Find where the given text appears and provide that cell's center as [x, y] coordinate. 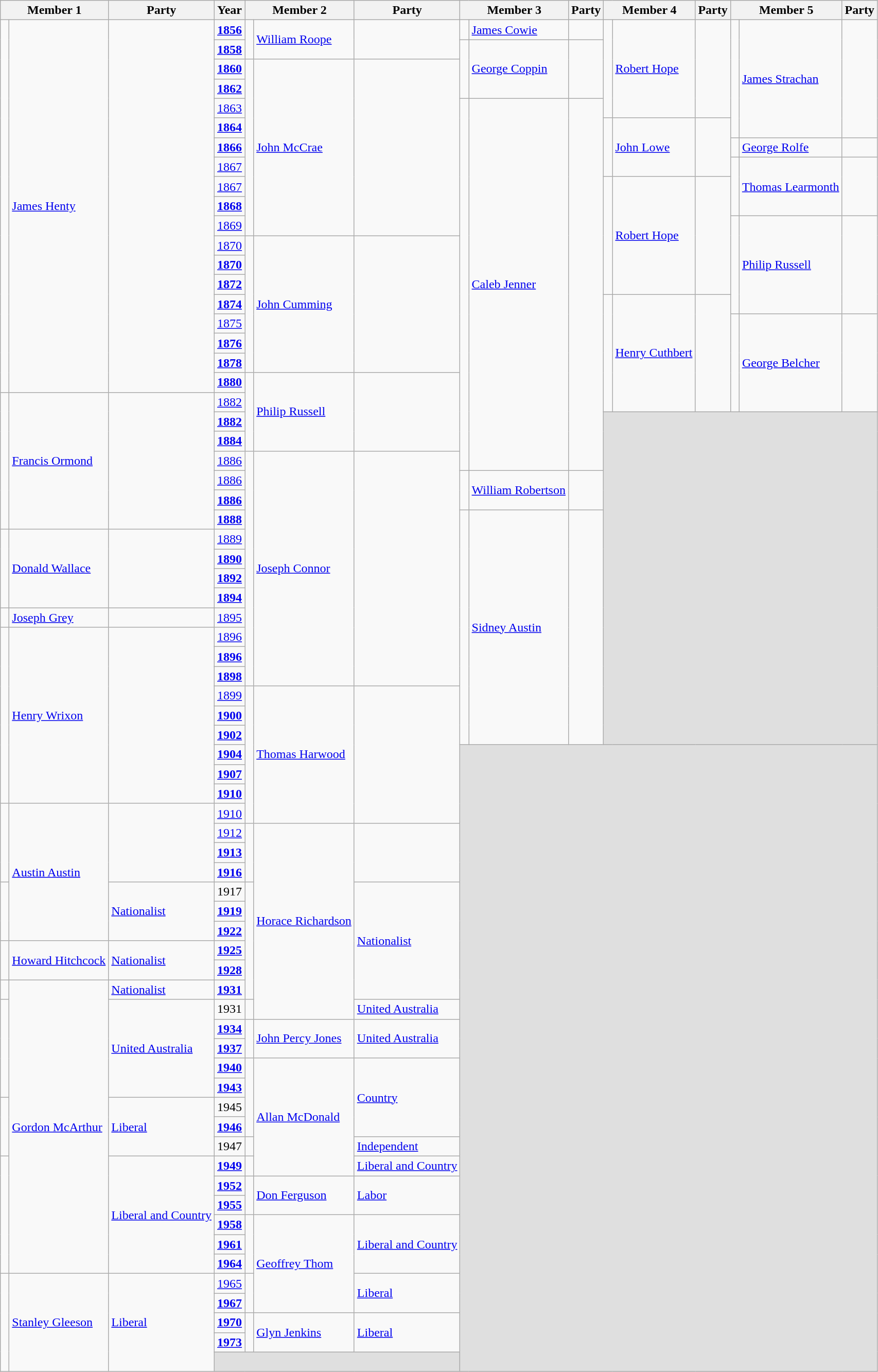
1864 [230, 128]
Gordon McArthur [59, 1127]
1947 [230, 1146]
1970 [230, 1323]
1872 [230, 285]
1907 [230, 774]
Country [407, 1097]
1940 [230, 1068]
1898 [230, 676]
1919 [230, 911]
John Percy Jones [304, 1039]
1902 [230, 735]
1958 [230, 1225]
William Roope [304, 40]
1895 [230, 618]
1945 [230, 1107]
1884 [230, 441]
Allan McDonald [304, 1117]
Stanley Gleeson [59, 1323]
1955 [230, 1205]
Henry Wrixon [59, 715]
Geoffrey Thom [304, 1264]
John McCrae [304, 147]
Austin Austin [59, 872]
1876 [230, 343]
1869 [230, 225]
1900 [230, 715]
1965 [230, 1283]
1874 [230, 304]
1952 [230, 1185]
Independent [407, 1146]
George Rolfe [791, 147]
Howard Hitchcock [59, 960]
Donald Wallace [59, 568]
1917 [230, 892]
John Lowe [654, 147]
1899 [230, 696]
1888 [230, 519]
Member 2 [300, 10]
1937 [230, 1048]
Horace Richardson [304, 921]
Member 3 [514, 10]
John Cumming [304, 304]
1892 [230, 578]
1875 [230, 324]
1868 [230, 206]
1943 [230, 1087]
George Coppin [519, 69]
Member 5 [786, 10]
1862 [230, 89]
James Cowie [519, 30]
1866 [230, 147]
1912 [230, 833]
1904 [230, 754]
Labor [407, 1195]
1934 [230, 1029]
1860 [230, 69]
James Henty [59, 206]
James Strachan [791, 79]
Francis Ormond [59, 461]
George Belcher [791, 363]
William Robertson [519, 490]
Joseph Connor [304, 568]
Don Ferguson [304, 1195]
Henry Cuthbert [654, 353]
1889 [230, 539]
1863 [230, 108]
1913 [230, 852]
Thomas Harwood [304, 754]
1922 [230, 931]
1880 [230, 382]
1858 [230, 49]
Member 4 [649, 10]
Year [230, 10]
1967 [230, 1303]
1894 [230, 598]
Glyn Jenkins [304, 1332]
1925 [230, 951]
1949 [230, 1166]
1973 [230, 1342]
Joseph Grey [59, 618]
1928 [230, 970]
1878 [230, 363]
1856 [230, 30]
1916 [230, 872]
Sidney Austin [519, 627]
1964 [230, 1264]
Caleb Jenner [519, 284]
1946 [230, 1127]
1890 [230, 558]
1961 [230, 1244]
Thomas Learmonth [791, 186]
Member 1 [55, 10]
